Provide the (X, Y) coordinate of the cell's center where the given text is located.  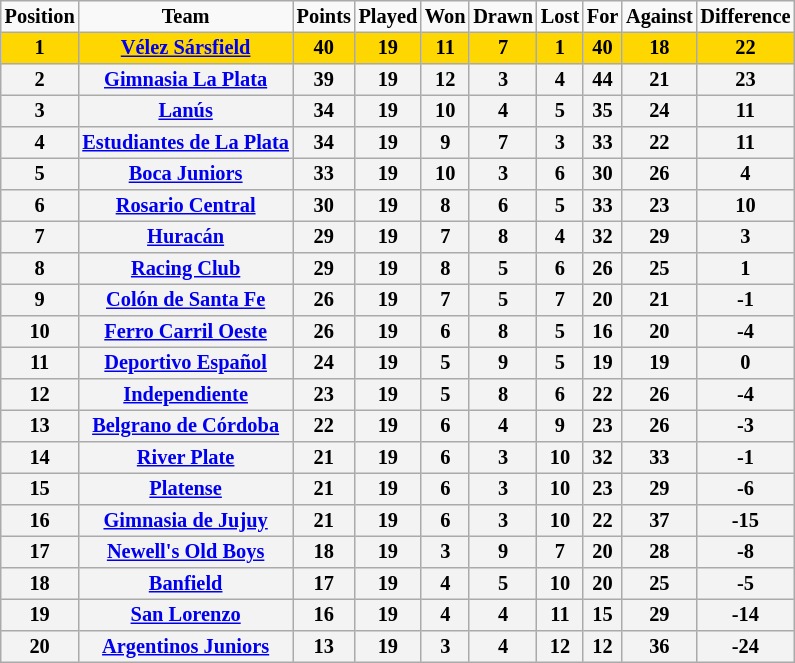
37 (659, 521)
Rosario Central (185, 206)
Vélez Sársfield (185, 48)
-14 (746, 615)
Against (659, 17)
Estudiantes de La Plata (185, 143)
Colón de Santa Fe (185, 300)
River Plate (185, 458)
Boca Juniors (185, 174)
-15 (746, 521)
Platense (185, 489)
Independiente (185, 395)
For (602, 17)
44 (602, 80)
Gimnasia de Jujuy (185, 521)
Racing Club (185, 269)
-6 (746, 489)
-3 (746, 426)
Lost (560, 17)
Won (445, 17)
Argentinos Juniors (185, 647)
36 (659, 647)
28 (659, 552)
Banfield (185, 584)
Ferro Carril Oeste (185, 332)
Position (40, 17)
Points (324, 17)
Drawn (503, 17)
Gimnasia La Plata (185, 80)
Newell's Old Boys (185, 552)
Team (185, 17)
Deportivo Español (185, 363)
Huracán (185, 237)
Played (388, 17)
San Lorenzo (185, 615)
-8 (746, 552)
0 (746, 363)
Lanús (185, 111)
39 (324, 80)
-24 (746, 647)
35 (602, 111)
Difference (746, 17)
-5 (746, 584)
Belgrano de Córdoba (185, 426)
14 (40, 458)
2 (40, 80)
